Capture the cell that displays the provided text and extract its [X, Y] central coordinate. 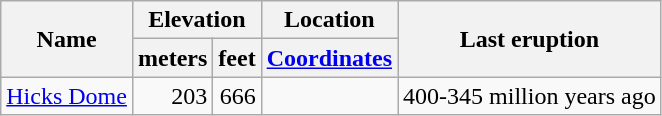
Hicks Dome [67, 96]
feet [237, 58]
Elevation [196, 20]
Name [67, 39]
meters [172, 58]
400-345 million years ago [530, 96]
Last eruption [530, 39]
203 [172, 96]
666 [237, 96]
Location [329, 20]
Coordinates [329, 58]
